Detect which cell encompasses the target text, then output its [X, Y] center coordinate. 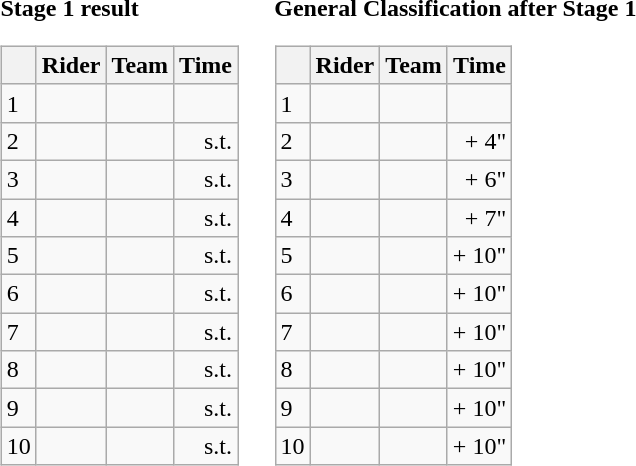
+ 7" [479, 217]
+ 4" [479, 141]
+ 6" [479, 179]
